Extract the [x, y] coordinate from the center of the cell holding the provided text.  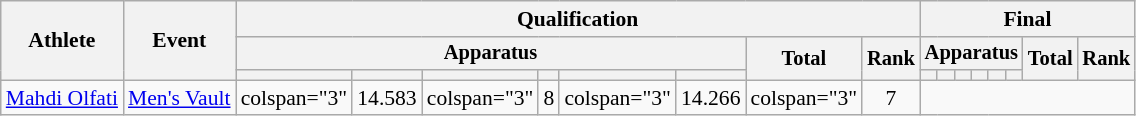
Event [180, 40]
14.266 [710, 98]
Athlete [62, 40]
7 [891, 98]
Final [1028, 19]
8 [548, 98]
Mahdi Olfati [62, 98]
Men's Vault [180, 98]
14.583 [386, 98]
Qualification [578, 19]
